For the text-containing cell, return its midpoint in [x, y] coordinate format. 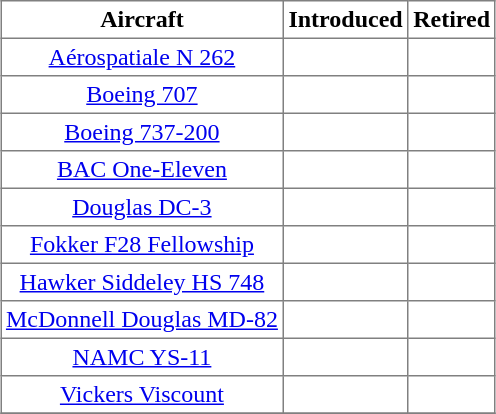
Douglas DC-3 [142, 207]
Aérospatiale N 262 [142, 57]
Boeing 707 [142, 95]
Hawker Siddeley HS 748 [142, 282]
Retired [452, 20]
NAMC YS-11 [142, 357]
McDonnell Douglas MD-82 [142, 320]
Introduced [346, 20]
Aircraft [142, 20]
BAC One-Eleven [142, 170]
Fokker F28 Fellowship [142, 245]
Vickers Viscount [142, 395]
Boeing 737-200 [142, 132]
